Determine the [X, Y] coordinate at the center of the cell enclosing the given text.  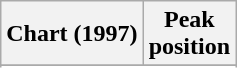
Chart (1997) [72, 34]
Peakposition [189, 34]
